Search for the cell housing the specified text and yield its [x, y] center coordinate. 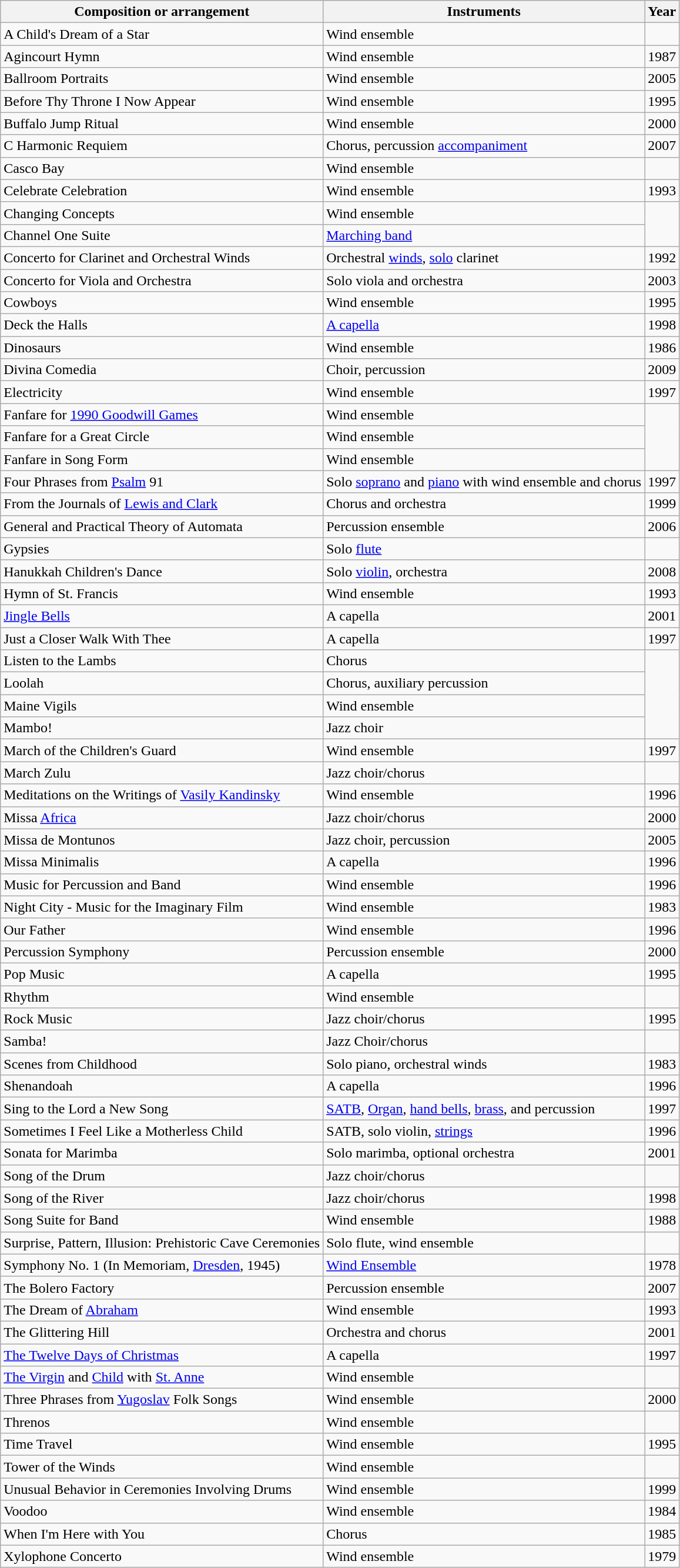
Scenes from Childhood [162, 1064]
The Glittering Hill [162, 1332]
Missa Africa [162, 818]
A Child's Dream of a Star [162, 34]
Orchestra and chorus [484, 1332]
2008 [662, 571]
Jazz choir, percussion [484, 840]
Cowboys [162, 303]
Gypsies [162, 549]
Fanfare for 1990 Goodwill Games [162, 415]
1985 [662, 1534]
Jazz choir [484, 728]
Our Father [162, 929]
Percussion Symphony [162, 952]
SATB, solo violin, strings [484, 1131]
2003 [662, 281]
Missa de Montunos [162, 840]
Sometimes I Feel Like a Motherless Child [162, 1131]
SATB, Organ, hand bells, brass, and percussion [484, 1109]
Jingle Bells [162, 616]
Sing to the Lord a New Song [162, 1109]
1992 [662, 258]
Solo flute, wind ensemble [484, 1243]
Divina Comedia [162, 370]
1987 [662, 56]
Shenandoah [162, 1086]
Orchestral winds, solo clarinet [484, 258]
Threnos [162, 1422]
Hanukkah Children's Dance [162, 571]
Sonata for Marimba [162, 1153]
Just a Closer Walk With Thee [162, 638]
Time Travel [162, 1444]
Four Phrases from Psalm 91 [162, 482]
The Virgin and Child with St. Anne [162, 1377]
Rhythm [162, 997]
Dinosaurs [162, 348]
Tower of the Winds [162, 1467]
Hymn of St. Francis [162, 593]
Composition or arrangement [162, 12]
Song of the Drum [162, 1176]
Xylophone Concerto [162, 1556]
Chorus, percussion accompaniment [484, 146]
Samba! [162, 1042]
Night City - Music for the Imaginary Film [162, 907]
Before Thy Throne I Now Appear [162, 101]
Maine Vigils [162, 706]
General and Practical Theory of Automata [162, 526]
1988 [662, 1220]
Year [662, 12]
Celebrate Celebration [162, 191]
Three Phrases from Yugoslav Folk Songs [162, 1400]
Concerto for Clarinet and Orchestral Winds [162, 258]
From the Journals of Lewis and Clark [162, 504]
Casco Bay [162, 168]
Solo flute [484, 549]
The Twelve Days of Christmas [162, 1355]
Electricity [162, 392]
March of the Children's Guard [162, 750]
Marching band [484, 235]
Music for Percussion and Band [162, 885]
2006 [662, 526]
Symphony No. 1 (In Memoriam, Dresden, 1945) [162, 1265]
Jazz Choir/chorus [484, 1042]
2009 [662, 370]
Meditations on the Writings of Vasily Kandinsky [162, 795]
Solo violin, orchestra [484, 571]
Solo marimba, optional orchestra [484, 1153]
Voodoo [162, 1512]
Choir, percussion [484, 370]
Instruments [484, 12]
C Harmonic Requiem [162, 146]
Changing Concepts [162, 213]
Unusual Behavior in Ceremonies Involving Drums [162, 1489]
1984 [662, 1512]
Loolah [162, 683]
Channel One Suite [162, 235]
March Zulu [162, 773]
Chorus, auxiliary percussion [484, 683]
Solo viola and orchestra [484, 281]
Solo soprano and piano with wind ensemble and chorus [484, 482]
Deck the Halls [162, 325]
Ballroom Portraits [162, 79]
Fanfare in Song Form [162, 459]
Buffalo Jump Ritual [162, 124]
Chorus and orchestra [484, 504]
Listen to the Lambs [162, 661]
Missa Minimalis [162, 862]
Rock Music [162, 1019]
Agincourt Hymn [162, 56]
Song of the River [162, 1198]
Surprise, Pattern, Illusion: Prehistoric Cave Ceremonies [162, 1243]
1978 [662, 1265]
The Dream of Abraham [162, 1310]
1986 [662, 348]
Song Suite for Band [162, 1220]
Concerto for Viola and Orchestra [162, 281]
Pop Music [162, 974]
Solo piano, orchestral winds [484, 1064]
Mambo! [162, 728]
Fanfare for a Great Circle [162, 437]
Wind Ensemble [484, 1265]
1979 [662, 1556]
The Bolero Factory [162, 1287]
When I'm Here with You [162, 1534]
